Locate the cell with the specified text and output its (x, y) center coordinate. 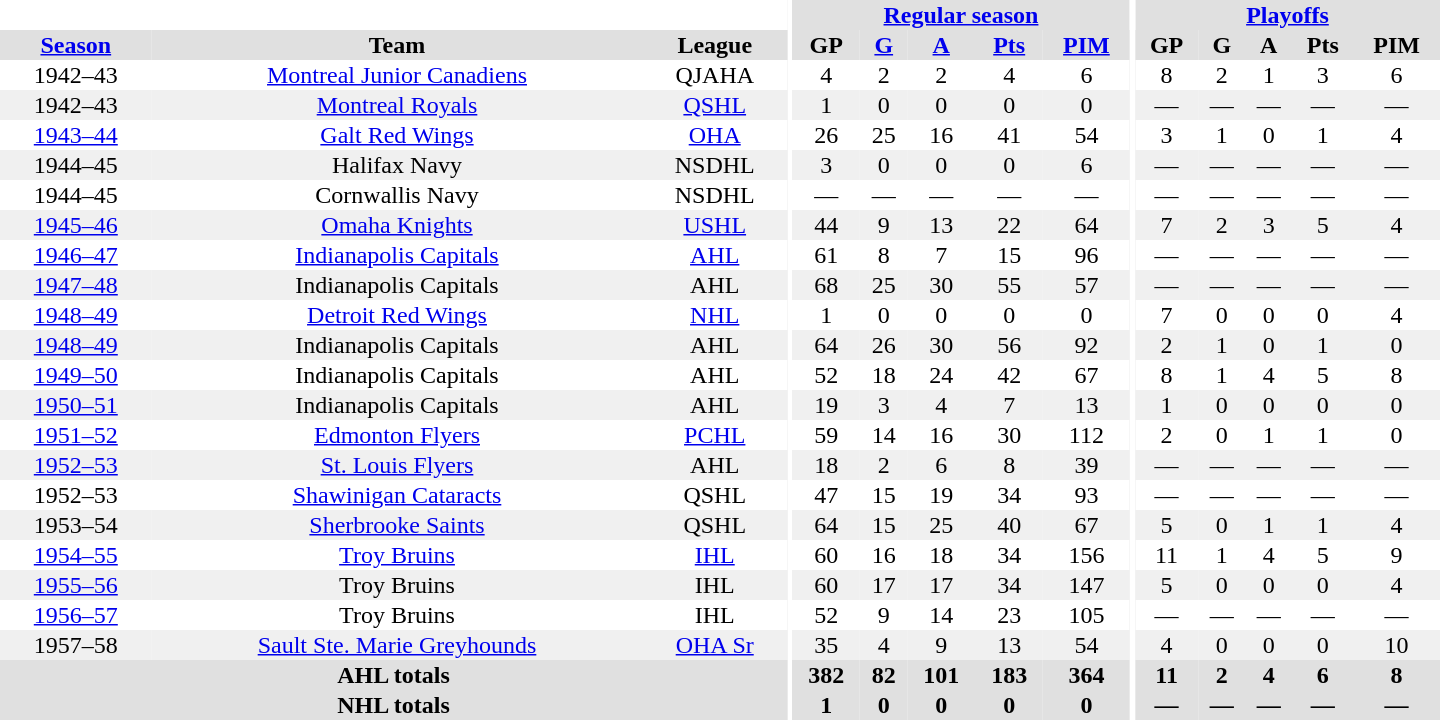
Season (76, 45)
Edmonton Flyers (398, 435)
NHL (714, 315)
183 (1009, 675)
105 (1086, 615)
40 (1009, 525)
24 (941, 375)
Team (398, 45)
93 (1086, 495)
NHL totals (394, 705)
1956–57 (76, 615)
112 (1086, 435)
Sault Ste. Marie Greyhounds (398, 645)
Cornwallis Navy (398, 195)
Halifax Navy (398, 165)
OHA (714, 135)
44 (826, 225)
55 (1009, 285)
Montreal Junior Canadiens (398, 75)
47 (826, 495)
Detroit Red Wings (398, 315)
Shawinigan Cataracts (398, 495)
68 (826, 285)
1946–47 (76, 255)
96 (1086, 255)
82 (884, 675)
23 (1009, 615)
Montreal Royals (398, 105)
35 (826, 645)
147 (1086, 585)
OHA Sr (714, 645)
Regular season (960, 15)
382 (826, 675)
22 (1009, 225)
57 (1086, 285)
156 (1086, 555)
1953–54 (76, 525)
56 (1009, 345)
QJAHA (714, 75)
1943–44 (76, 135)
39 (1086, 465)
USHL (714, 225)
61 (826, 255)
1955–56 (76, 585)
League (714, 45)
Galt Red Wings (398, 135)
1945–46 (76, 225)
92 (1086, 345)
1951–52 (76, 435)
1949–50 (76, 375)
St. Louis Flyers (398, 465)
Omaha Knights (398, 225)
Sherbrooke Saints (398, 525)
1950–51 (76, 405)
364 (1086, 675)
PCHL (714, 435)
101 (941, 675)
Playoffs (1288, 15)
AHL totals (394, 675)
1957–58 (76, 645)
41 (1009, 135)
42 (1009, 375)
10 (1396, 645)
59 (826, 435)
1954–55 (76, 555)
1947–48 (76, 285)
